Determine the (x, y) coordinate at the center of the cell enclosing the given text.  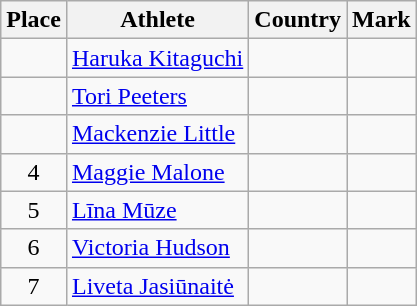
Country (298, 20)
5 (34, 210)
Līna Mūze (157, 210)
Haruka Kitaguchi (157, 58)
Mark (382, 20)
7 (34, 286)
6 (34, 248)
Maggie Malone (157, 172)
Victoria Hudson (157, 248)
Tori Peeters (157, 96)
Liveta Jasiūnaitė (157, 286)
4 (34, 172)
Mackenzie Little (157, 134)
Athlete (157, 20)
Place (34, 20)
